Return [X, Y] of the center of cell containing provided text 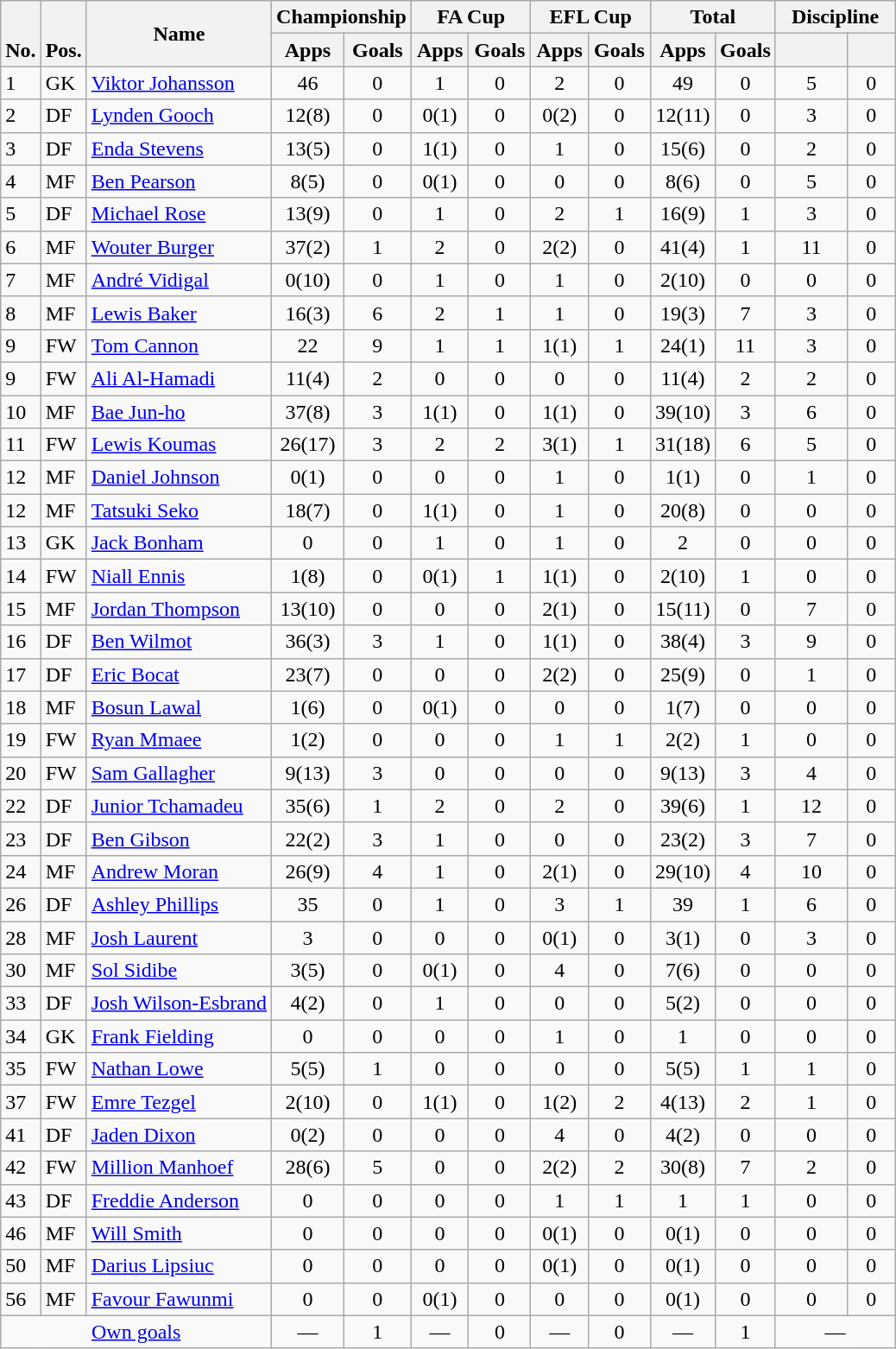
33 [21, 1004]
Bosun Lawal [179, 707]
24(1) [682, 345]
Ali Al-Hamadi [179, 378]
3(5) [308, 971]
39(6) [682, 806]
Lynden Gooch [179, 116]
Million Manhoef [179, 1168]
Ben Wilmot [179, 642]
16 [21, 642]
7(6) [682, 971]
37(8) [308, 412]
Jordan Thompson [179, 609]
16(3) [308, 313]
26 [21, 904]
FA Cup [471, 17]
Darius Lipsiuc [179, 1266]
20(8) [682, 510]
50 [21, 1266]
30(8) [682, 1168]
Ben Gibson [179, 839]
41(4) [682, 247]
19(3) [682, 313]
Ashley Phillips [179, 904]
23(2) [682, 839]
49 [682, 83]
34 [21, 1036]
8(5) [308, 181]
25(9) [682, 674]
Tatsuki Seko [179, 510]
15(6) [682, 149]
24 [21, 871]
Lewis Baker [179, 313]
13 [21, 543]
Discipline [836, 17]
Daniel Johnson [179, 478]
12(8) [308, 116]
Andrew Moran [179, 871]
Lewis Koumas [179, 445]
Freddie Anderson [179, 1200]
16(9) [682, 214]
26(9) [308, 871]
26(17) [308, 445]
37 [21, 1102]
Wouter Burger [179, 247]
Niall Ennis [179, 576]
André Vidigal [179, 280]
Josh Laurent [179, 937]
1(6) [308, 707]
Total [713, 17]
EFL Cup [590, 17]
15(11) [682, 609]
8 [21, 313]
23(7) [308, 674]
5(2) [682, 1004]
Favour Fawunmi [179, 1299]
Sol Sidibe [179, 971]
15 [21, 609]
37(2) [308, 247]
12(11) [682, 116]
56 [21, 1299]
30 [21, 971]
Championship [342, 17]
Bae Jun-ho [179, 412]
18(7) [308, 510]
Will Smith [179, 1233]
13(5) [308, 149]
42 [21, 1168]
Josh Wilson-Esbrand [179, 1004]
0(10) [308, 280]
Eric Bocat [179, 674]
Own goals [136, 1332]
Jack Bonham [179, 543]
Emre Tezgel [179, 1102]
8(6) [682, 181]
Michael Rose [179, 214]
41 [21, 1135]
Pos. [64, 34]
39 [682, 904]
1(8) [308, 576]
Junior Tchamadeu [179, 806]
28 [21, 937]
17 [21, 674]
13(9) [308, 214]
14 [21, 576]
Ben Pearson [179, 181]
31(18) [682, 445]
13(10) [308, 609]
22(2) [308, 839]
35(6) [308, 806]
Name [179, 34]
19 [21, 740]
20 [21, 773]
Jaden Dixon [179, 1135]
29(10) [682, 871]
28(6) [308, 1168]
Tom Cannon [179, 345]
36(3) [308, 642]
Frank Fielding [179, 1036]
43 [21, 1200]
23 [21, 839]
18 [21, 707]
Viktor Johansson [179, 83]
Nathan Lowe [179, 1069]
38(4) [682, 642]
1(7) [682, 707]
Enda Stevens [179, 149]
No. [21, 34]
Sam Gallagher [179, 773]
39(10) [682, 412]
4(13) [682, 1102]
Ryan Mmaee [179, 740]
